Identify which cell holds the provided text, then report its [x, y] central coordinate. 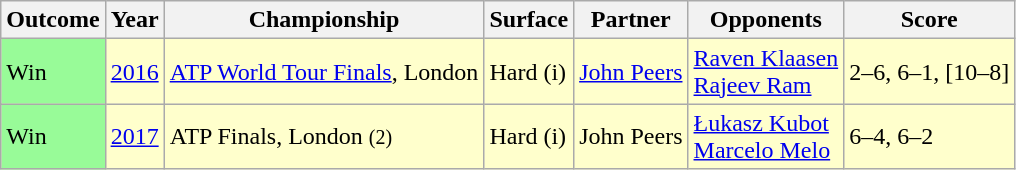
6–4, 6–2 [930, 136]
Surface [529, 20]
Year [134, 20]
Partner [631, 20]
Opponents [766, 20]
Outcome [53, 20]
Raven Klaasen Rajeev Ram [766, 72]
ATP Finals, London (2) [324, 136]
2–6, 6–1, [10–8] [930, 72]
ATP World Tour Finals, London [324, 72]
2017 [134, 136]
Score [930, 20]
Championship [324, 20]
Łukasz Kubot Marcelo Melo [766, 136]
2016 [134, 72]
